Pinpoint the cell where the given text exists, returning its (X, Y) midpoint coordinate. 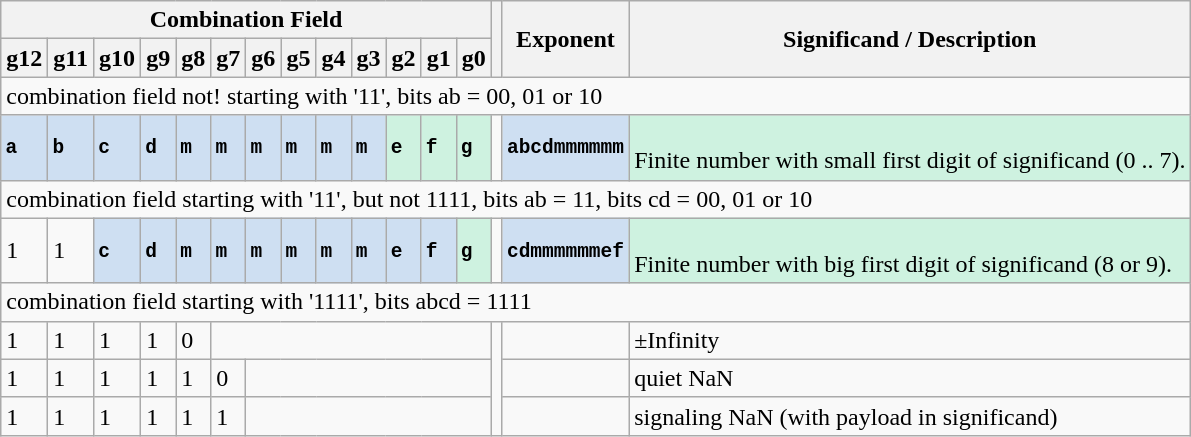
g0 (474, 58)
g3 (368, 58)
cdmmmmmmef (565, 250)
g5 (298, 58)
Exponent (565, 39)
g6 (264, 58)
g11 (71, 58)
g4 (334, 58)
quiet NaN (910, 378)
combination field not! starting with '11', bits ab = 00, 01 or 10 (596, 96)
Finite number with big first digit of significand (8 or 9). (910, 250)
g12 (24, 58)
b (71, 148)
±Infinity (910, 340)
Significand / Description (910, 39)
g9 (158, 58)
g10 (118, 58)
combination field starting with '1111', bits abcd = 1111 (596, 302)
Combination Field (246, 20)
g1 (438, 58)
abcdmmmmmm (565, 148)
a (24, 148)
combination field starting with '11', but not 1111, bits ab = 11, bits cd = 00, 01 or 10 (596, 199)
signaling NaN (with payload in significand) (910, 416)
g8 (194, 58)
Finite number with small first digit of significand (0 .. 7). (910, 148)
g2 (404, 58)
g7 (228, 58)
